Identify which cell holds the provided text, then report its [X, Y] central coordinate. 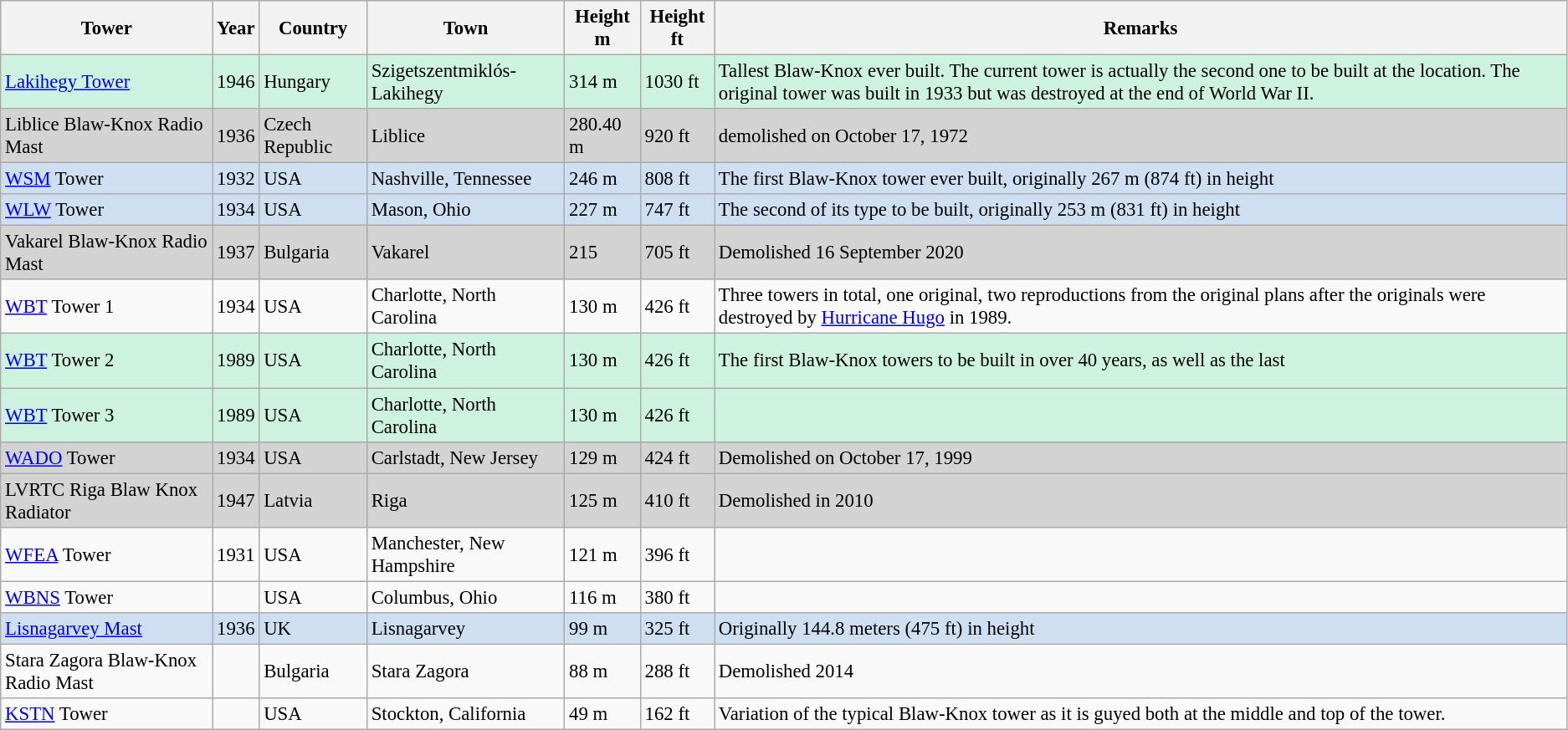
Vakarel Blaw-Knox Radio Mast [107, 253]
Stara Zagora [465, 671]
227 m [602, 210]
Year [236, 28]
Stockton, California [465, 714]
WFEA Tower [107, 554]
1932 [236, 179]
Tower [107, 28]
Vakarel [465, 253]
Nashville, Tennessee [465, 179]
Variation of the typical Blaw-Knox tower as it is guyed both at the middle and top of the tower. [1141, 714]
Demolished on October 17, 1999 [1141, 457]
Town [465, 28]
380 ft [677, 597]
396 ft [677, 554]
Height m [602, 28]
WBT Tower 1 [107, 306]
UK [313, 629]
314 m [602, 82]
Stara Zagora Blaw-Knox Radio Mast [107, 671]
Lakihegy Tower [107, 82]
Originally 144.8 meters (475 ft) in height [1141, 629]
49 m [602, 714]
Demolished 2014 [1141, 671]
1937 [236, 253]
Mason, Ohio [465, 210]
WBT Tower 2 [107, 361]
88 m [602, 671]
808 ft [677, 179]
Demolished 16 September 2020 [1141, 253]
Demolished in 2010 [1141, 500]
Country [313, 28]
LVRTC Riga Blaw Knox Radiator [107, 500]
Liblice [465, 135]
Manchester, New Hampshire [465, 554]
Three towers in total, one original, two reproductions from the original plans after the originals were destroyed by Hurricane Hugo in 1989. [1141, 306]
Lisnagarvey [465, 629]
WBT Tower 3 [107, 415]
410 ft [677, 500]
WADO Tower [107, 457]
705 ft [677, 253]
Szigetszentmiklós-Lakihegy [465, 82]
325 ft [677, 629]
920 ft [677, 135]
Carlstadt, New Jersey [465, 457]
The first Blaw-Knox tower ever built, originally 267 m (874 ft) in height [1141, 179]
demolished on October 17, 1972 [1141, 135]
The first Blaw-Knox towers to be built in over 40 years, as well as the last [1141, 361]
280.40 m [602, 135]
Liblice Blaw-Knox Radio Mast [107, 135]
Hungary [313, 82]
747 ft [677, 210]
WSM Tower [107, 179]
121 m [602, 554]
Riga [465, 500]
Lisnagarvey Mast [107, 629]
WBNS Tower [107, 597]
116 m [602, 597]
288 ft [677, 671]
KSTN Tower [107, 714]
Czech Republic [313, 135]
1947 [236, 500]
Columbus, Ohio [465, 597]
Remarks [1141, 28]
99 m [602, 629]
The second of its type to be built, originally 253 m (831 ft) in height [1141, 210]
162 ft [677, 714]
424 ft [677, 457]
246 m [602, 179]
1946 [236, 82]
215 [602, 253]
Latvia [313, 500]
1030 ft [677, 82]
125 m [602, 500]
1931 [236, 554]
WLW Tower [107, 210]
129 m [602, 457]
Height ft [677, 28]
